From the cell containing the given text, extract its center point as (X, Y) coordinate. 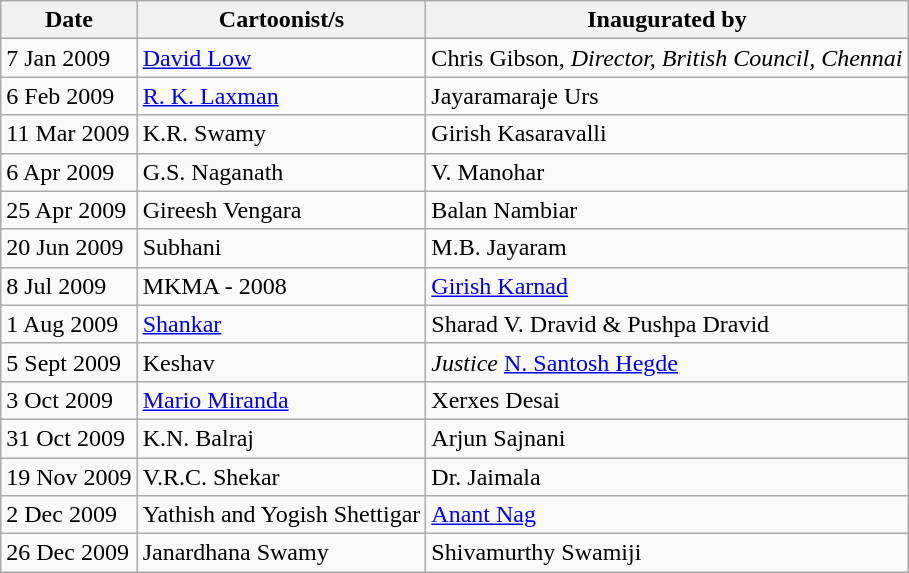
Date (69, 20)
Justice N. Santosh Hegde (667, 362)
20 Jun 2009 (69, 248)
Gireesh Vengara (282, 210)
Xerxes Desai (667, 400)
David Low (282, 58)
Sharad V. Dravid & Pushpa Dravid (667, 324)
Mario Miranda (282, 400)
Yathish and Yogish Shettigar (282, 515)
M.B. Jayaram (667, 248)
Shankar (282, 324)
31 Oct 2009 (69, 438)
Jayaramaraje Urs (667, 96)
2 Dec 2009 (69, 515)
Dr. Jaimala (667, 477)
1 Aug 2009 (69, 324)
Keshav (282, 362)
Girish Karnad (667, 286)
K.N. Balraj (282, 438)
Balan Nambiar (667, 210)
3 Oct 2009 (69, 400)
Arjun Sajnani (667, 438)
5 Sept 2009 (69, 362)
R. K. Laxman (282, 96)
8 Jul 2009 (69, 286)
V.R.C. Shekar (282, 477)
25 Apr 2009 (69, 210)
6 Feb 2009 (69, 96)
19 Nov 2009 (69, 477)
Chris Gibson, Director, British Council, Chennai (667, 58)
7 Jan 2009 (69, 58)
MKMA - 2008 (282, 286)
11 Mar 2009 (69, 134)
Girish Kasaravalli (667, 134)
G.S. Naganath (282, 172)
6 Apr 2009 (69, 172)
Shivamurthy Swamiji (667, 553)
Anant Nag (667, 515)
K.R. Swamy (282, 134)
Inaugurated by (667, 20)
26 Dec 2009 (69, 553)
Janardhana Swamy (282, 553)
Cartoonist/s (282, 20)
Subhani (282, 248)
V. Manohar (667, 172)
